Scan for the cell matching the given text and deliver its (x, y) coordinate at center. 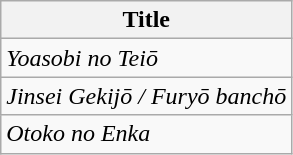
Otoko no Enka (146, 134)
Yoasobi no Teiō (146, 58)
Title (146, 20)
Jinsei Gekijō / Furyō banchō (146, 96)
